Determine the [x, y] coordinate at the center of the cell enclosing the given text.  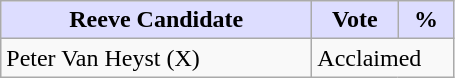
Reeve Candidate [156, 20]
Peter Van Heyst (X) [156, 58]
Acclaimed [383, 58]
Vote [355, 20]
% [426, 20]
